Identify which cell holds the provided text, then report its [x, y] central coordinate. 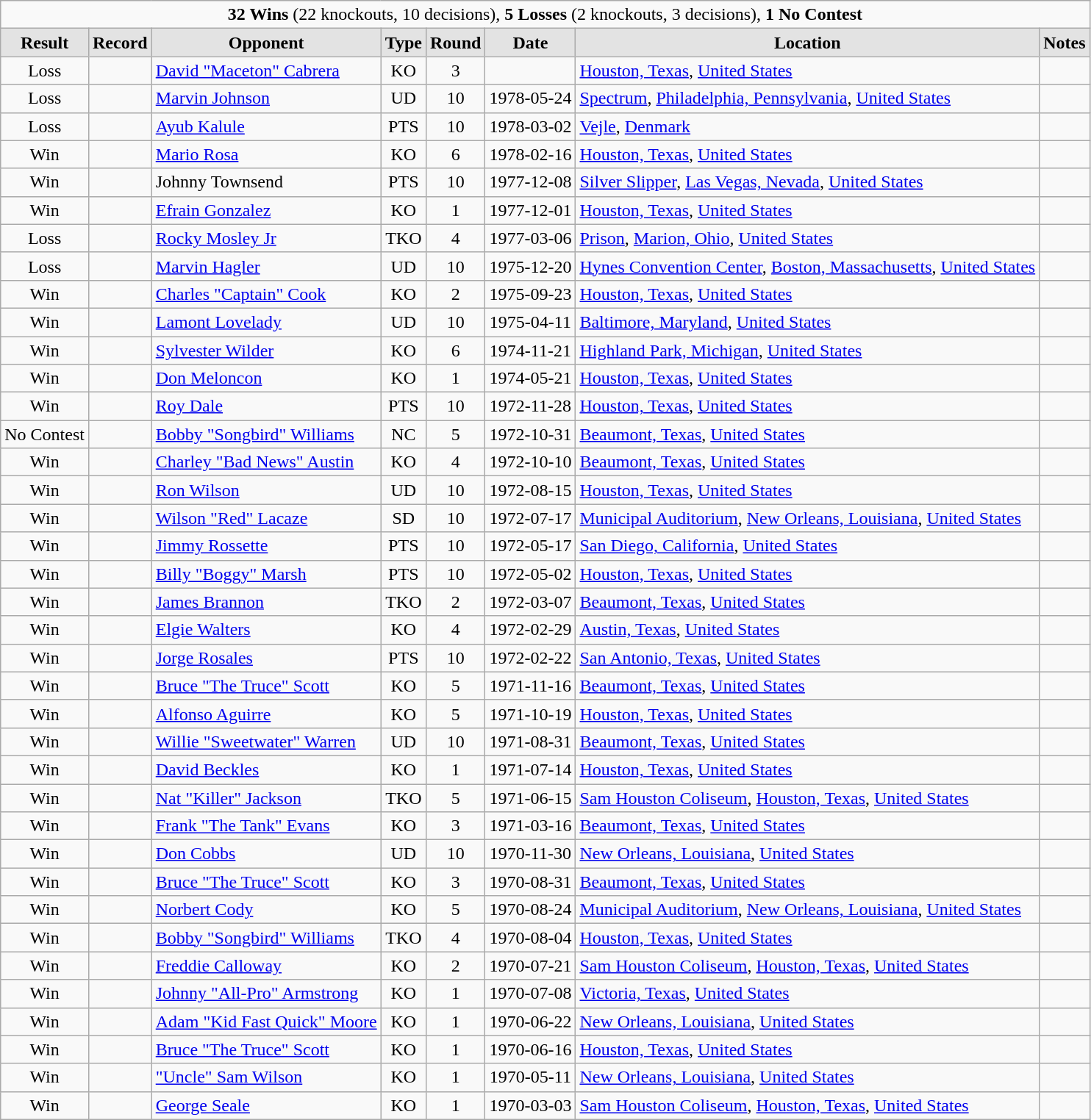
Marvin Hagler [266, 266]
Jimmy Rossette [266, 546]
32 Wins (22 knockouts, 10 decisions), 5 Losses (2 knockouts, 3 decisions), 1 No Contest [545, 15]
1972-02-29 [531, 630]
James Brannon [266, 602]
1970-07-08 [531, 994]
Sylvester Wilder [266, 351]
Johnny Townsend [266, 182]
Notes [1065, 43]
1971-08-31 [531, 742]
1977-12-08 [531, 182]
Spectrum, Philadelphia, Pennsylvania, United States [807, 98]
Victoria, Texas, United States [807, 994]
Norbert Cody [266, 910]
1975-12-20 [531, 266]
Elgie Walters [266, 630]
1972-10-10 [531, 462]
1971-03-16 [531, 826]
Type [403, 43]
1970-08-31 [531, 882]
Frank "The Tank" Evans [266, 826]
Lamont Lovelady [266, 322]
Jorge Rosales [266, 658]
Don Cobbs [266, 854]
1977-03-06 [531, 238]
Don Meloncon [266, 378]
NC [403, 434]
Record [120, 43]
Mario Rosa [266, 154]
1972-11-28 [531, 406]
1972-07-17 [531, 518]
Result [45, 43]
1970-07-21 [531, 966]
Efrain Gonzalez [266, 210]
1978-02-16 [531, 154]
Baltimore, Maryland, United States [807, 322]
1975-09-23 [531, 294]
Billy "Boggy" Marsh [266, 574]
Location [807, 43]
Marvin Johnson [266, 98]
Prison, Marion, Ohio, United States [807, 238]
1970-08-24 [531, 910]
David "Maceton" Cabrera [266, 71]
1974-11-21 [531, 351]
David Beckles [266, 769]
1970-06-22 [531, 1022]
1972-05-17 [531, 546]
Round [455, 43]
1971-06-15 [531, 797]
1977-12-01 [531, 210]
1974-05-21 [531, 378]
1970-06-16 [531, 1049]
1972-03-07 [531, 602]
1971-11-16 [531, 686]
1972-10-31 [531, 434]
1971-10-19 [531, 714]
1970-03-03 [531, 1105]
Hynes Convention Center, Boston, Massachusetts, United States [807, 266]
Alfonso Aguirre [266, 714]
Johnny "All-Pro" Armstrong [266, 994]
Ron Wilson [266, 490]
Vejle, Denmark [807, 126]
1978-05-24 [531, 98]
Silver Slipper, Las Vegas, Nevada, United States [807, 182]
Roy Dale [266, 406]
Ayub Kalule [266, 126]
Austin, Texas, United States [807, 630]
San Antonio, Texas, United States [807, 658]
SD [403, 518]
Freddie Calloway [266, 966]
1970-05-11 [531, 1077]
Charles "Captain" Cook [266, 294]
Willie "Sweetwater" Warren [266, 742]
1970-11-30 [531, 854]
Charley "Bad News" Austin [266, 462]
Nat "Killer" Jackson [266, 797]
Wilson "Red" Lacaze [266, 518]
San Diego, California, United States [807, 546]
Date [531, 43]
Opponent [266, 43]
1972-05-02 [531, 574]
1972-02-22 [531, 658]
No Contest [45, 434]
1978-03-02 [531, 126]
1971-07-14 [531, 769]
1972-08-15 [531, 490]
1970-08-04 [531, 938]
"Uncle" Sam Wilson [266, 1077]
1975-04-11 [531, 322]
George Seale [266, 1105]
Highland Park, Michigan, United States [807, 351]
Rocky Mosley Jr [266, 238]
Adam "Kid Fast Quick" Moore [266, 1022]
